From the cell containing the given text, extract its center point as [x, y] coordinate. 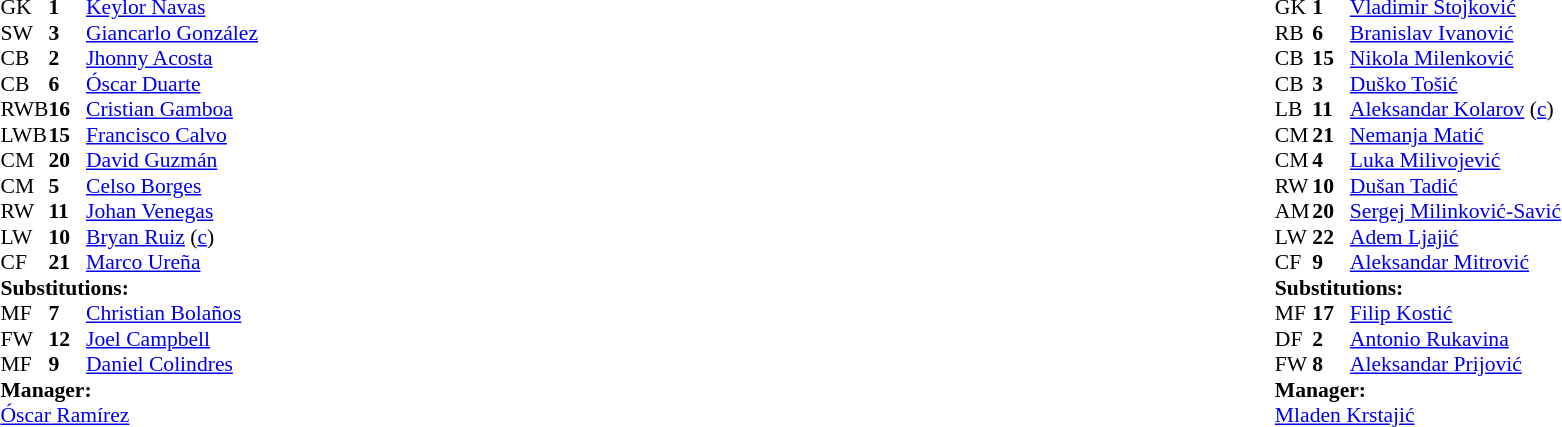
Sergej Milinković-Savić [1456, 211]
RWB [24, 109]
Marco Ureña [172, 263]
5 [67, 186]
7 [67, 313]
Aleksandar Mitrović [1456, 263]
Joel Campbell [172, 339]
Jhonny Acosta [172, 59]
AM [1294, 211]
Óscar Duarte [172, 84]
Nikola Milenković [1456, 59]
DF [1294, 339]
12 [67, 339]
Giancarlo González [172, 33]
16 [67, 109]
Aleksandar Prijović [1456, 365]
Dušan Tadić [1456, 186]
Duško Tošić [1456, 84]
Daniel Colindres [172, 365]
Celso Borges [172, 186]
Branislav Ivanović [1456, 33]
Antonio Rukavina [1456, 339]
22 [1331, 237]
4 [1331, 161]
Cristian Gamboa [172, 109]
LB [1294, 109]
17 [1331, 313]
Aleksandar Kolarov (c) [1456, 109]
Filip Kostić [1456, 313]
RB [1294, 33]
Adem Ljajić [1456, 237]
Nemanja Matić [1456, 135]
SW [24, 33]
8 [1331, 365]
LWB [24, 135]
Luka Milivojević [1456, 161]
Johan Venegas [172, 211]
Bryan Ruiz (c) [172, 237]
Francisco Calvo [172, 135]
David Guzmán [172, 161]
Christian Bolaños [172, 313]
